Identify which cell holds the provided text, then report its [x, y] central coordinate. 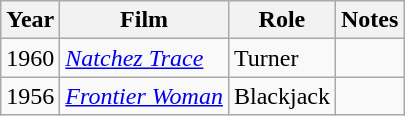
Year [30, 20]
Frontier Woman [144, 96]
Turner [282, 58]
Film [144, 20]
Notes [369, 20]
Role [282, 20]
Natchez Trace [144, 58]
Blackjack [282, 96]
1960 [30, 58]
1956 [30, 96]
